Provide the (x, y) coordinate of the cell's center where the given text is located.  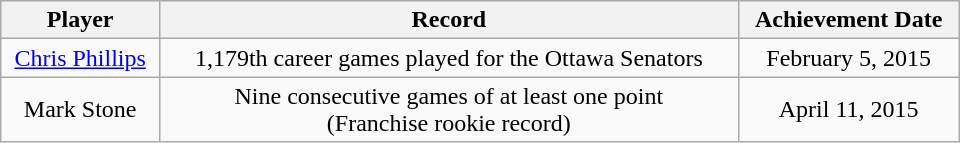
February 5, 2015 (848, 58)
1,179th career games played for the Ottawa Senators (450, 58)
Mark Stone (80, 110)
Achievement Date (848, 20)
Player (80, 20)
Record (450, 20)
Nine consecutive games of at least one point(Franchise rookie record) (450, 110)
April 11, 2015 (848, 110)
Chris Phillips (80, 58)
